Identify which cell holds the provided text, then report its [x, y] central coordinate. 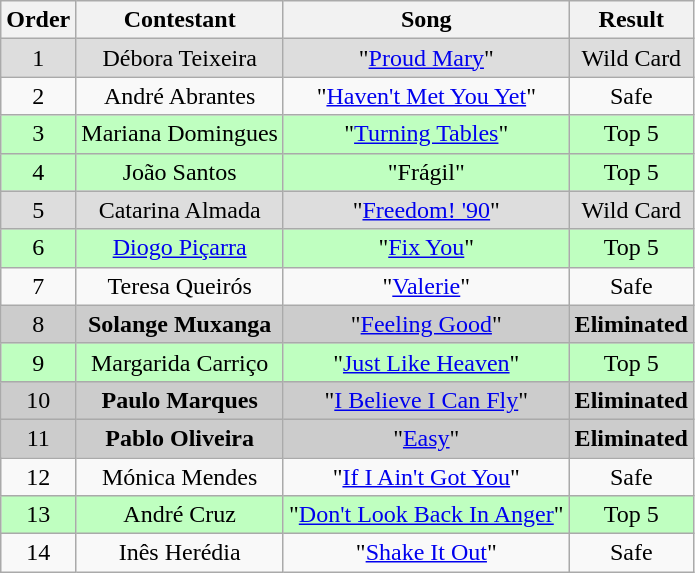
Pablo Oliveira [180, 438]
Song [426, 20]
Contestant [180, 20]
"Feeling Good" [426, 324]
2 [38, 96]
Inês Herédia [180, 553]
João Santos [180, 172]
6 [38, 248]
Débora Teixeira [180, 58]
"Don't Look Back In Anger" [426, 515]
"Turning Tables" [426, 134]
4 [38, 172]
9 [38, 362]
Mariana Domingues [180, 134]
Solange Muxanga [180, 324]
13 [38, 515]
12 [38, 477]
11 [38, 438]
Mónica Mendes [180, 477]
"Easy" [426, 438]
"Shake It Out" [426, 553]
14 [38, 553]
Catarina Almada [180, 210]
"Frágil" [426, 172]
Result [631, 20]
"Proud Mary" [426, 58]
André Abrantes [180, 96]
7 [38, 286]
"I Believe I Can Fly" [426, 400]
"Just Like Heaven" [426, 362]
"Freedom! '90" [426, 210]
Margarida Carriço [180, 362]
"Fix You" [426, 248]
"If I Ain't Got You" [426, 477]
Teresa Queirós [180, 286]
5 [38, 210]
André Cruz [180, 515]
8 [38, 324]
Paulo Marques [180, 400]
Diogo Piçarra [180, 248]
10 [38, 400]
"Valerie" [426, 286]
Order [38, 20]
"Haven't Met You Yet" [426, 96]
1 [38, 58]
3 [38, 134]
